Search for the cell housing the specified text and yield its (X, Y) center coordinate. 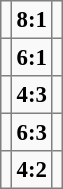
4:2 (32, 170)
4:3 (32, 95)
6:3 (32, 132)
6:1 (32, 57)
8:1 (32, 20)
